Detect which cell encompasses the target text, then output its [X, Y] center coordinate. 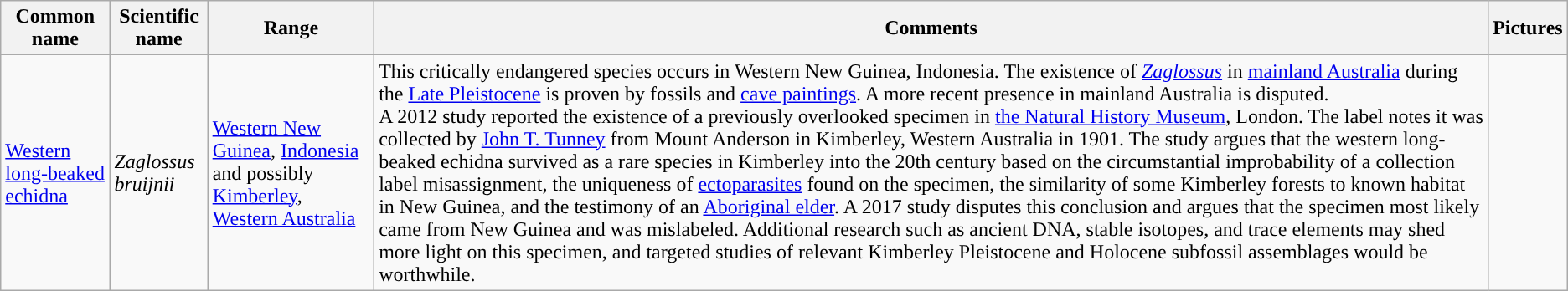
Western New Guinea, Indonesia and possibly Kimberley, Western Australia [291, 172]
Zaglossus bruijnii [159, 172]
Range [291, 28]
Scientific name [159, 28]
Comments [931, 28]
Common name [55, 28]
Pictures [1528, 28]
Western long-beaked echidna [55, 172]
